Return the [x, y] coordinate for the center point of the cell that contains the specified text.  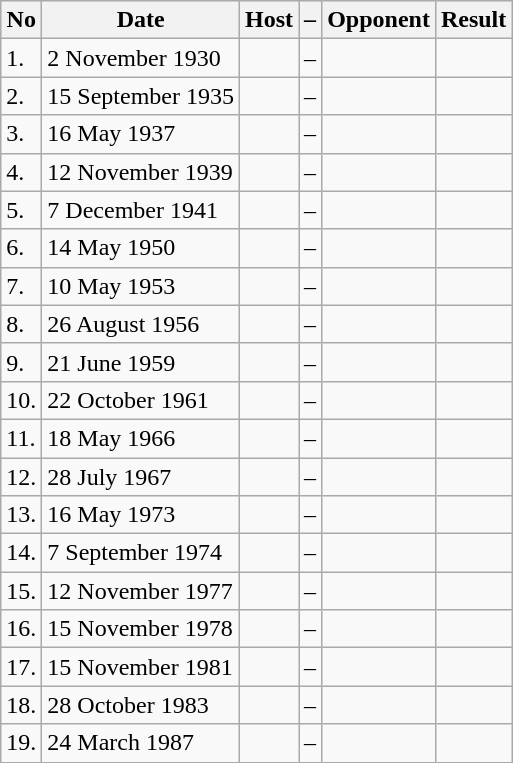
Date [141, 20]
12 November 1977 [141, 591]
15 November 1981 [141, 667]
17. [22, 667]
Host [270, 20]
Opponent [379, 20]
15 September 1935 [141, 96]
Result [473, 20]
12. [22, 477]
28 July 1967 [141, 477]
16. [22, 629]
2. [22, 96]
18. [22, 705]
7. [22, 286]
16 May 1973 [141, 515]
7 September 1974 [141, 553]
18 May 1966 [141, 438]
12 November 1939 [141, 172]
26 August 1956 [141, 324]
15. [22, 591]
14. [22, 553]
24 March 1987 [141, 743]
No [22, 20]
14 May 1950 [141, 248]
4. [22, 172]
8. [22, 324]
15 November 1978 [141, 629]
10. [22, 400]
2 November 1930 [141, 58]
1. [22, 58]
6. [22, 248]
10 May 1953 [141, 286]
16 May 1937 [141, 134]
22 October 1961 [141, 400]
13. [22, 515]
21 June 1959 [141, 362]
3. [22, 134]
28 October 1983 [141, 705]
11. [22, 438]
19. [22, 743]
5. [22, 210]
9. [22, 362]
7 December 1941 [141, 210]
